Scan for the cell matching the given text and deliver its [X, Y] coordinate at center. 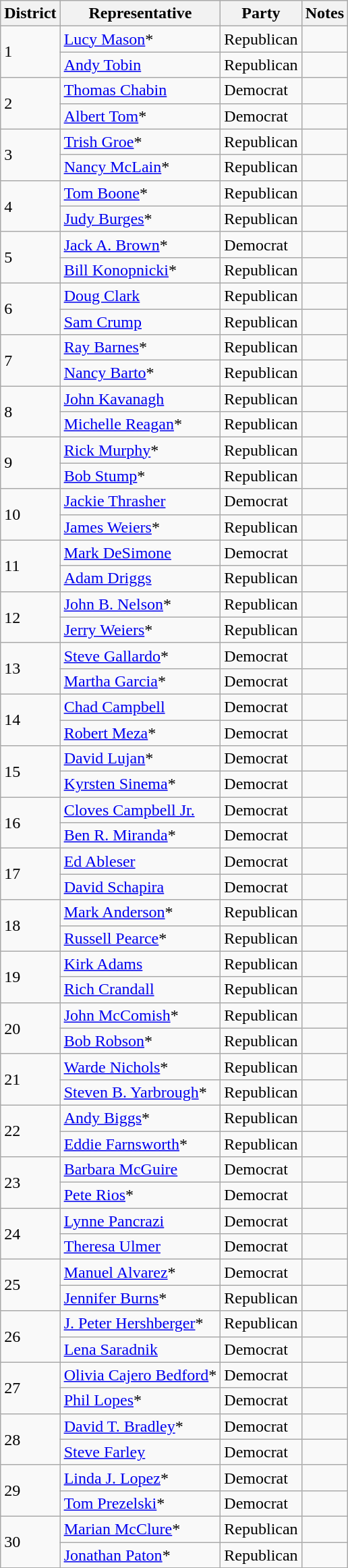
9 [30, 463]
5 [30, 257]
Lucy Mason* [140, 39]
David Schapira [140, 887]
Rick Murphy* [140, 450]
20 [30, 1028]
J. Peter Hershberger* [140, 1324]
Bob Stump* [140, 476]
19 [30, 977]
Kyrsten Sinema* [140, 784]
Albert Tom* [140, 116]
Russell Pearce* [140, 938]
Tom Prezelski* [140, 1503]
21 [30, 1079]
David T. Bradley* [140, 1426]
Rich Crandall [140, 990]
Steve Farley [140, 1452]
John McComish* [140, 1015]
Jennifer Burns* [140, 1298]
12 [30, 617]
28 [30, 1439]
Tom Boone* [140, 193]
Nancy McLain* [140, 167]
Cloves Campbell Jr. [140, 810]
18 [30, 925]
District [30, 13]
29 [30, 1490]
11 [30, 566]
Jonathan Paton* [140, 1555]
22 [30, 1131]
26 [30, 1336]
Doug Clark [140, 296]
Chad Campbell [140, 707]
Marian McClure* [140, 1529]
Pete Rios* [140, 1195]
4 [30, 206]
Ray Barnes* [140, 348]
Eddie Farnsworth* [140, 1144]
8 [30, 412]
Steven B. Yarbrough* [140, 1092]
Sam Crump [140, 322]
Jerry Weiers* [140, 630]
Mark Anderson* [140, 913]
Ben R. Miranda* [140, 836]
Martha Garcia* [140, 681]
Representative [140, 13]
7 [30, 360]
25 [30, 1285]
17 [30, 874]
Trish Groe* [140, 142]
24 [30, 1234]
6 [30, 308]
Barbara McGuire [140, 1170]
14 [30, 720]
1 [30, 52]
Michelle Reagan* [140, 425]
Party [261, 13]
Manuel Alvarez* [140, 1272]
10 [30, 514]
Jack A. Brown* [140, 244]
Judy Burges* [140, 219]
Ed Ableser [140, 861]
Nancy Barto* [140, 373]
15 [30, 772]
Andy Tobin [140, 65]
Phil Lopes* [140, 1401]
30 [30, 1542]
Bill Konopnicki* [140, 270]
2 [30, 103]
13 [30, 668]
27 [30, 1388]
23 [30, 1183]
Jackie Thrasher [140, 502]
Thomas Chabin [140, 90]
Bob Robson* [140, 1041]
James Weiers* [140, 527]
Andy Biggs* [140, 1118]
Mark DeSimone [140, 553]
Theresa Ulmer [140, 1247]
Warde Nichols* [140, 1066]
Kirk Adams [140, 964]
John Kavanagh [140, 399]
Notes [324, 13]
John B. Nelson* [140, 604]
Robert Meza* [140, 732]
Linda J. Lopez* [140, 1478]
3 [30, 155]
David Lujan* [140, 759]
Lena Saradnik [140, 1349]
Steve Gallardo* [140, 655]
Lynne Pancrazi [140, 1221]
Olivia Cajero Bedford* [140, 1375]
Adam Driggs [140, 578]
16 [30, 823]
